Find where the given text appears and provide that cell's center as [X, Y] coordinate. 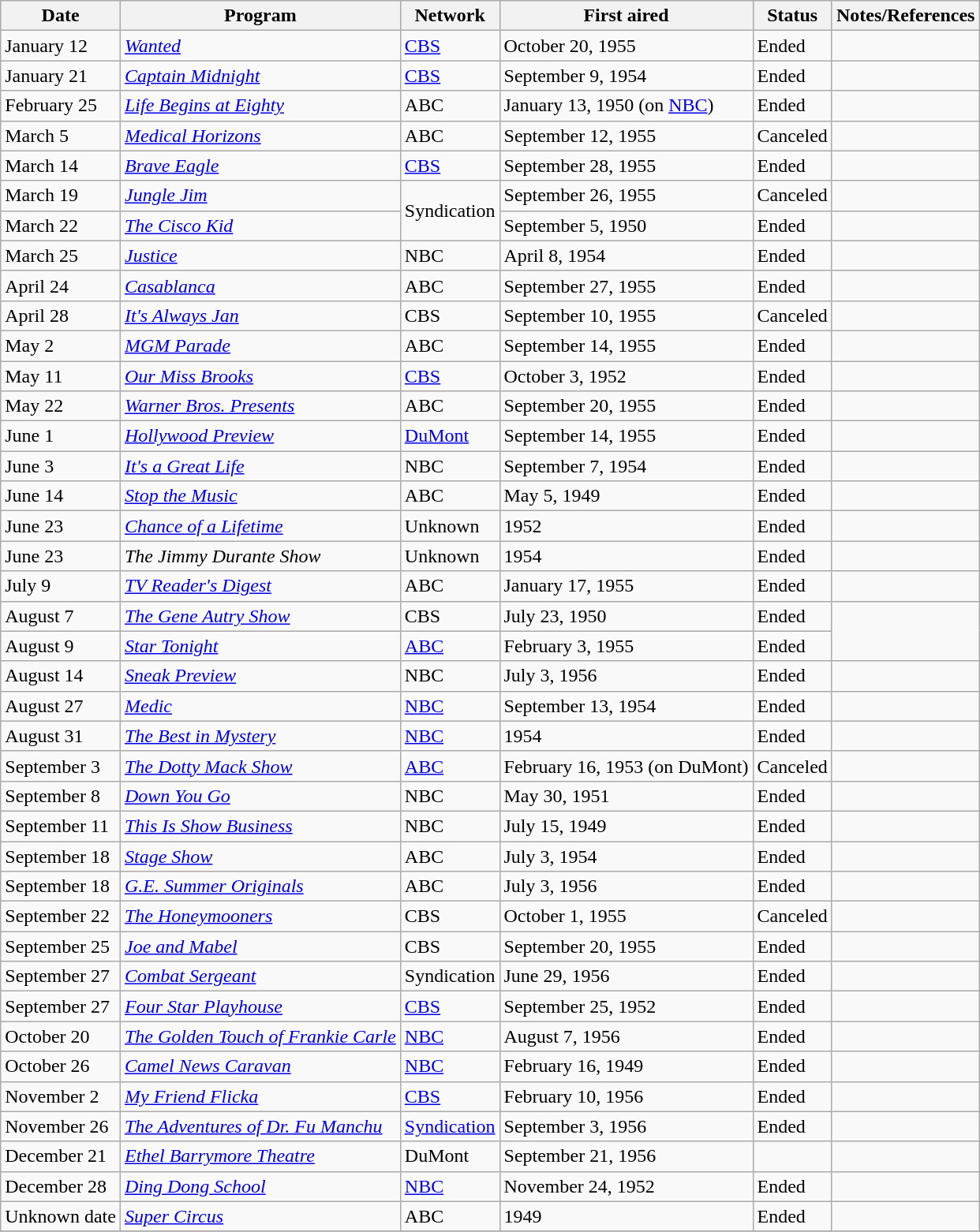
September 3, 1956 [627, 1126]
Program [260, 16]
Unknown date [61, 1216]
September 28, 1955 [627, 166]
Stage Show [260, 856]
Ding Dong School [260, 1186]
August 31 [61, 736]
Our Miss Brooks [260, 376]
The Honeymooners [260, 917]
Justice [260, 256]
Medic [260, 706]
Stop the Music [260, 496]
The Dotty Mack Show [260, 766]
TV Reader's Digest [260, 586]
May 30, 1951 [627, 796]
September 21, 1956 [627, 1156]
July 9 [61, 586]
July 15, 1949 [627, 826]
Medical Horizons [260, 136]
First aired [627, 16]
Warner Bros. Presents [260, 406]
August 7, 1956 [627, 1036]
September 22 [61, 917]
Brave Eagle [260, 166]
February 16, 1949 [627, 1066]
June 1 [61, 436]
May 22 [61, 406]
January 12 [61, 46]
January 21 [61, 76]
January 13, 1950 (on NBC) [627, 106]
Super Circus [260, 1216]
November 2 [61, 1096]
May 5, 1949 [627, 496]
December 21 [61, 1156]
September 7, 1954 [627, 466]
July 3, 1954 [627, 856]
Sneak Preview [260, 676]
Wanted [260, 46]
July 23, 1950 [627, 616]
August 9 [61, 646]
March 14 [61, 166]
April 24 [61, 286]
March 5 [61, 136]
Camel News Caravan [260, 1066]
Jungle Jim [260, 196]
Date [61, 16]
October 20 [61, 1036]
March 25 [61, 256]
March 22 [61, 226]
Network [450, 16]
September 10, 1955 [627, 315]
Down You Go [260, 796]
Chance of a Lifetime [260, 526]
The Golden Touch of Frankie Carle [260, 1036]
January 17, 1955 [627, 586]
Life Begins at Eighty [260, 106]
September 25, 1952 [627, 1006]
April 28 [61, 315]
April 8, 1954 [627, 256]
It's a Great Life [260, 466]
1949 [627, 1216]
Status [792, 16]
September 26, 1955 [627, 196]
February 16, 1953 (on DuMont) [627, 766]
The Best in Mystery [260, 736]
This Is Show Business [260, 826]
Joe and Mabel [260, 946]
March 19 [61, 196]
The Adventures of Dr. Fu Manchu [260, 1126]
MGM Parade [260, 345]
October 3, 1952 [627, 376]
September 25 [61, 946]
My Friend Flicka [260, 1096]
August 7 [61, 616]
September 12, 1955 [627, 136]
May 11 [61, 376]
Casablanca [260, 286]
G.E. Summer Originals [260, 887]
May 2 [61, 345]
The Gene Autry Show [260, 616]
It's Always Jan [260, 315]
Star Tonight [260, 646]
February 3, 1955 [627, 646]
October 26 [61, 1066]
September 9, 1954 [627, 76]
Captain Midnight [260, 76]
August 27 [61, 706]
October 1, 1955 [627, 917]
September 13, 1954 [627, 706]
Ethel Barrymore Theatre [260, 1156]
Hollywood Preview [260, 436]
June 3 [61, 466]
September 27, 1955 [627, 286]
September 5, 1950 [627, 226]
November 26 [61, 1126]
1952 [627, 526]
November 24, 1952 [627, 1186]
September 11 [61, 826]
The Cisco Kid [260, 226]
October 20, 1955 [627, 46]
Combat Sergeant [260, 976]
August 14 [61, 676]
The Jimmy Durante Show [260, 556]
June 14 [61, 496]
June 29, 1956 [627, 976]
Four Star Playhouse [260, 1006]
December 28 [61, 1186]
September 3 [61, 766]
February 10, 1956 [627, 1096]
September 8 [61, 796]
February 25 [61, 106]
Notes/References [906, 16]
